For the text-containing cell, return its midpoint in [X, Y] coordinate format. 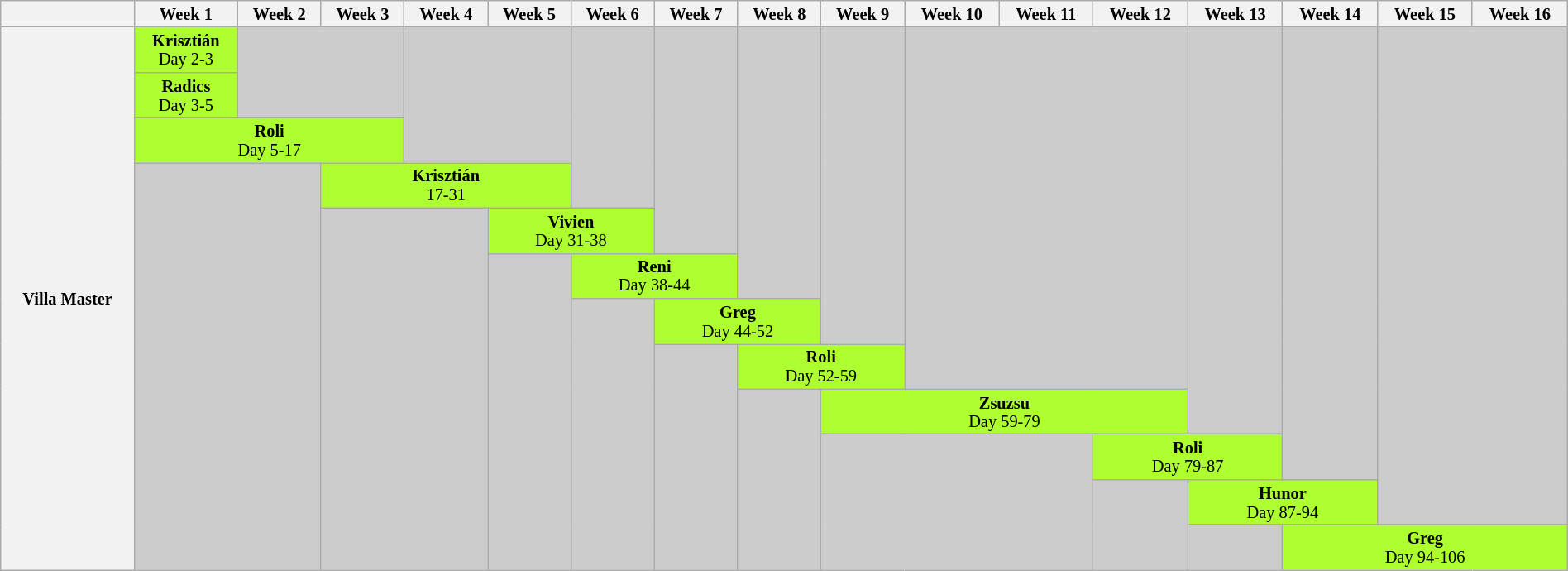
ZsuzsuDay 59-79 [1004, 412]
Week 10 [953, 13]
VivienDay 31-38 [571, 230]
Week 9 [863, 13]
HunorDay 87-94 [1282, 501]
RoliDay 79-87 [1188, 457]
Week 4 [447, 13]
Villa Master [68, 298]
GregDay 44-52 [738, 321]
Week 11 [1045, 13]
Week 16 [1520, 13]
Week 12 [1140, 13]
RoliDay 5-17 [269, 141]
RadicsDay 3-5 [185, 94]
Krisztián17-31 [446, 185]
Week 14 [1330, 13]
Week 13 [1236, 13]
KrisztiánDay 2-3 [185, 50]
Week 2 [280, 13]
RoliDay 52-59 [821, 366]
Week 1 [185, 13]
Week 6 [612, 13]
GregDay 94-106 [1425, 548]
Week 8 [779, 13]
Week 7 [696, 13]
Week 15 [1426, 13]
Week 5 [529, 13]
Week 3 [362, 13]
ReniDay 38-44 [654, 276]
